Locate the cell with the specified text and output its (x, y) center coordinate. 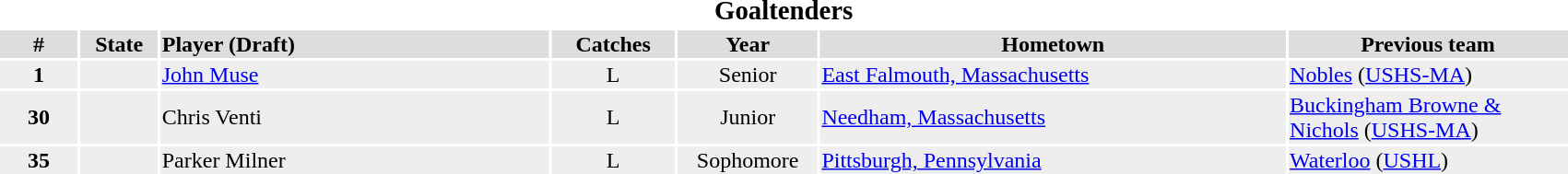
Pittsburgh, Pennsylvania (1053, 160)
Player (Draft) (354, 44)
# (39, 44)
State (119, 44)
Needham, Massachusetts (1053, 118)
1 (39, 75)
Waterloo (USHL) (1429, 160)
Chris Venti (354, 118)
Buckingham Browne & Nichols (USHS-MA) (1429, 118)
Catches (614, 44)
Sophomore (747, 160)
Year (747, 44)
Hometown (1053, 44)
John Muse (354, 75)
East Falmouth, Massachusetts (1053, 75)
Junior (747, 118)
30 (39, 118)
Senior (747, 75)
Parker Milner (354, 160)
35 (39, 160)
Nobles (USHS-MA) (1429, 75)
Previous team (1429, 44)
